Extract the [X, Y] coordinate from the center of the cell holding the provided text.  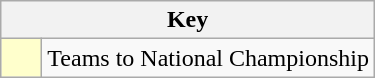
Key [188, 20]
Teams to National Championship [208, 58]
